Return [x, y] of the center of cell containing provided text 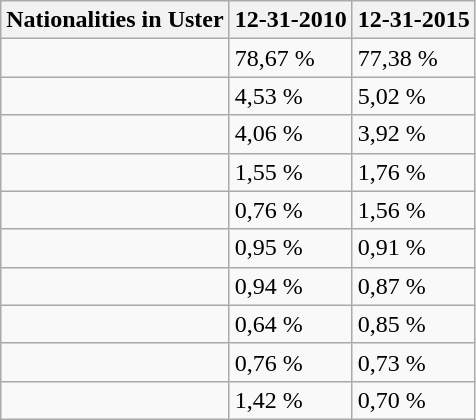
1,42 % [290, 400]
5,02 % [414, 96]
0,95 % [290, 248]
Nationalities in Uster [115, 20]
12-31-2010 [290, 20]
4,06 % [290, 134]
0,70 % [414, 400]
12-31-2015 [414, 20]
0,85 % [414, 324]
1,56 % [414, 210]
1,55 % [290, 172]
78,67 % [290, 58]
0,94 % [290, 286]
0,64 % [290, 324]
0,91 % [414, 248]
0,87 % [414, 286]
77,38 % [414, 58]
3,92 % [414, 134]
4,53 % [290, 96]
0,73 % [414, 362]
1,76 % [414, 172]
